Provide the [X, Y] coordinate of the cell's center where the given text is located.  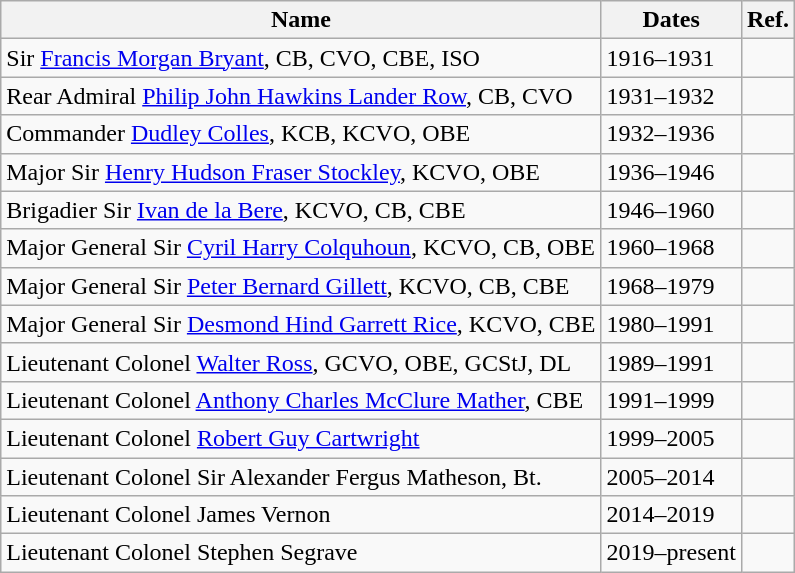
1989–1991 [671, 362]
Commander Dudley Colles, KCB, KCVO, OBE [301, 134]
Rear Admiral Philip John Hawkins Lander Row, CB, CVO [301, 96]
Major Sir Henry Hudson Fraser Stockley, KCVO, OBE [301, 172]
Lieutenant Colonel Sir Alexander Fergus Matheson, Bt. [301, 477]
Lieutenant Colonel Walter Ross, GCVO, OBE, GCStJ, DL [301, 362]
Dates [671, 20]
Lieutenant Colonel Robert Guy Cartwright [301, 438]
Lieutenant Colonel James Vernon [301, 515]
1932–1936 [671, 134]
Brigadier Sir Ivan de la Bere, KCVO, CB, CBE [301, 210]
Lieutenant Colonel Stephen Segrave [301, 553]
2005–2014 [671, 477]
2019–present [671, 553]
1960–1968 [671, 248]
1980–1991 [671, 324]
1936–1946 [671, 172]
Sir Francis Morgan Bryant, CB, CVO, CBE, ISO [301, 58]
Name [301, 20]
1991–1999 [671, 400]
Lieutenant Colonel Anthony Charles McClure Mather, CBE [301, 400]
1968–1979 [671, 286]
1931–1932 [671, 96]
2014–2019 [671, 515]
1946–1960 [671, 210]
Major General Sir Desmond Hind Garrett Rice, KCVO, CBE [301, 324]
Major General Sir Peter Bernard Gillett, KCVO, CB, CBE [301, 286]
Ref. [768, 20]
1916–1931 [671, 58]
1999–2005 [671, 438]
Major General Sir Cyril Harry Colquhoun, KCVO, CB, OBE [301, 248]
